Locate the cell with the specified text and output its (x, y) center coordinate. 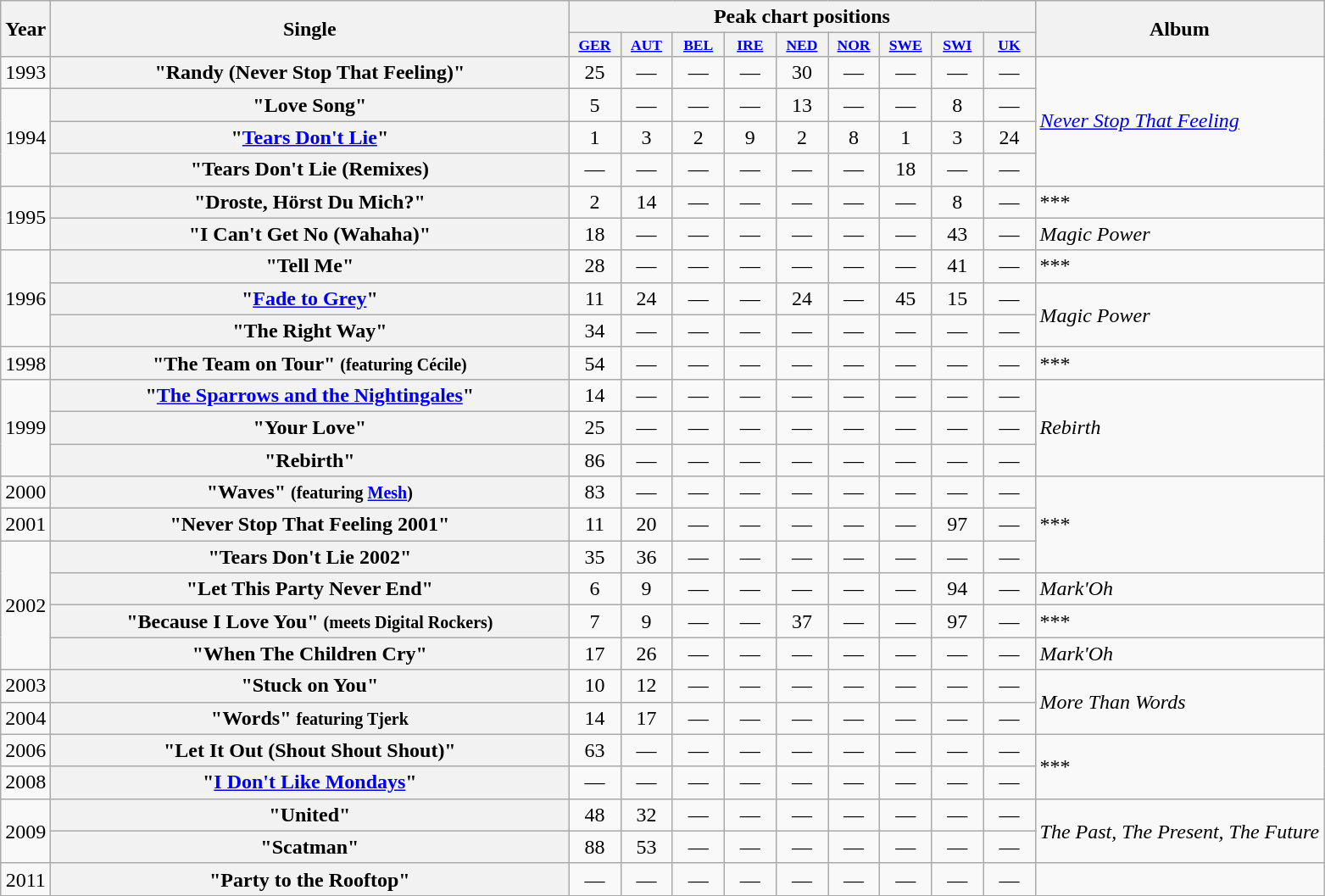
53 (646, 847)
10 (595, 686)
Year (25, 29)
SWI (958, 45)
UK (1009, 45)
2008 (25, 782)
"I Can't Get No (Wahaha)" (310, 234)
"United" (310, 815)
5 (595, 105)
"The Team on Tour" (featuring Cécile) (310, 363)
BEL (699, 45)
13 (802, 105)
86 (595, 460)
83 (595, 493)
"Tears Don't Lie" (310, 137)
"The Sparrows and the Nightingales" (310, 395)
GER (595, 45)
6 (595, 589)
1996 (25, 298)
2001 (25, 525)
Rebirth (1180, 427)
2004 (25, 718)
1999 (25, 427)
2000 (25, 493)
34 (595, 331)
More Than Words (1180, 702)
41 (958, 266)
"I Don't Like Mondays" (310, 782)
"Stuck on You" (310, 686)
15 (958, 298)
"Rebirth" (310, 460)
35 (595, 557)
"Your Love" (310, 427)
45 (905, 298)
36 (646, 557)
43 (958, 234)
1995 (25, 218)
"Words" featuring Tjerk (310, 718)
1994 (25, 137)
26 (646, 654)
30 (802, 73)
54 (595, 363)
"Droste, Hörst Du Mich?" (310, 202)
2009 (25, 831)
2003 (25, 686)
"Tell Me" (310, 266)
Never Stop That Feeling (1180, 121)
SWE (905, 45)
94 (958, 589)
AUT (646, 45)
"Let This Party Never End" (310, 589)
"Scatman" (310, 847)
NED (802, 45)
"Tears Don't Lie (Remixes) (310, 170)
"Waves" (featuring Mesh) (310, 493)
1998 (25, 363)
"Let It Out (Shout Shout Shout)" (310, 750)
"Randy (Never Stop That Feeling)" (310, 73)
Album (1180, 29)
1993 (25, 73)
63 (595, 750)
2011 (25, 879)
2006 (25, 750)
48 (595, 815)
"Because I Love You" (meets Digital Rockers) (310, 621)
"When The Children Cry" (310, 654)
IRE (749, 45)
"Never Stop That Feeling 2001" (310, 525)
88 (595, 847)
7 (595, 621)
"Fade to Grey" (310, 298)
37 (802, 621)
The Past, The Present, The Future (1180, 831)
32 (646, 815)
"The Right Way" (310, 331)
12 (646, 686)
"Party to the Rooftop" (310, 879)
2002 (25, 605)
NOR (853, 45)
Single (310, 29)
Peak chart positions (802, 17)
"Love Song" (310, 105)
20 (646, 525)
28 (595, 266)
"Tears Don't Lie 2002" (310, 557)
